Return the [x, y] coordinate for the center point of the cell that contains the specified text.  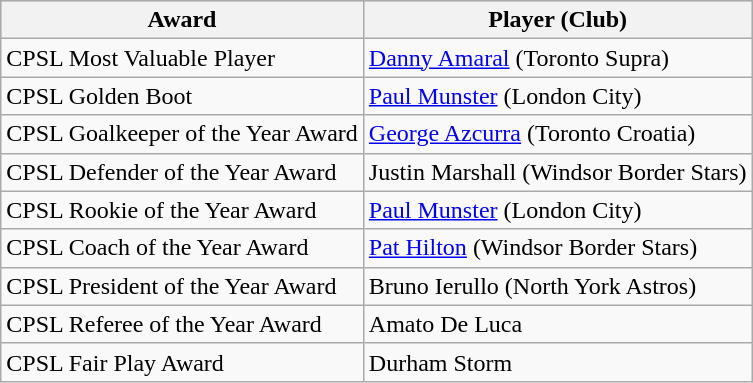
CPSL President of the Year Award [182, 286]
CPSL Golden Boot [182, 96]
Durham Storm [558, 362]
Justin Marshall (Windsor Border Stars) [558, 172]
CPSL Most Valuable Player [182, 58]
Amato De Luca [558, 324]
CPSL Coach of the Year Award [182, 248]
Award [182, 20]
CPSL Fair Play Award [182, 362]
CPSL Defender of the Year Award [182, 172]
Danny Amaral (Toronto Supra) [558, 58]
Bruno Ierullo (North York Astros) [558, 286]
CPSL Goalkeeper of the Year Award [182, 134]
CPSL Referee of the Year Award [182, 324]
George Azcurra (Toronto Croatia) [558, 134]
Pat Hilton (Windsor Border Stars) [558, 248]
CPSL Rookie of the Year Award [182, 210]
Player (Club) [558, 20]
